For the text-containing cell, return its midpoint in [X, Y] coordinate format. 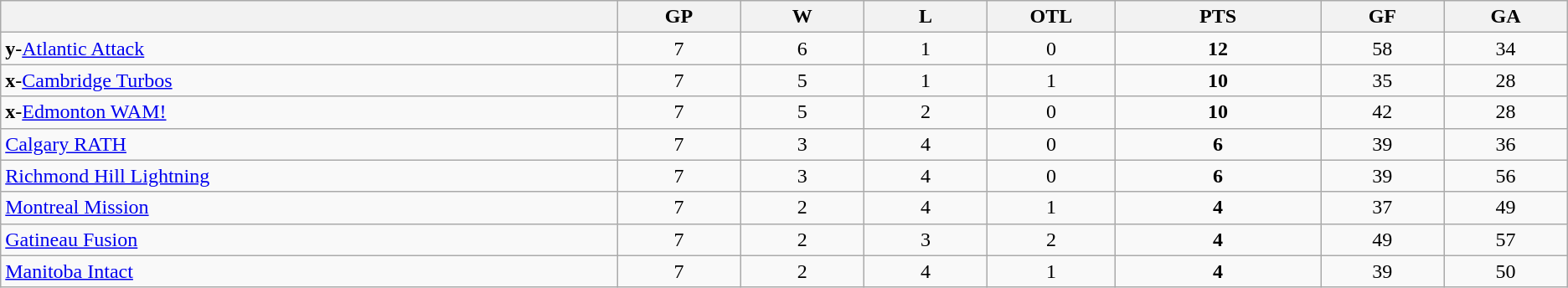
OTL [1052, 17]
GF [1382, 17]
L [925, 17]
34 [1506, 49]
Richmond Hill Lightning [309, 176]
y-Atlantic Attack [309, 49]
58 [1382, 49]
36 [1506, 144]
35 [1382, 80]
GP [678, 17]
12 [1218, 49]
Gatineau Fusion [309, 239]
37 [1382, 208]
Calgary RATH [309, 144]
W [802, 17]
50 [1506, 271]
42 [1382, 112]
Montreal Mission [309, 208]
GA [1506, 17]
PTS [1218, 17]
x-Edmonton WAM! [309, 112]
56 [1506, 176]
x-Cambridge Turbos [309, 80]
57 [1506, 239]
Manitoba Intact [309, 271]
